Return the [X, Y] coordinate for the center point of the cell that contains the specified text.  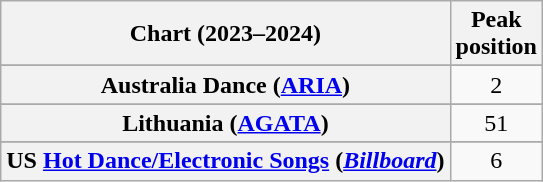
51 [496, 123]
Australia Dance (ARIA) [226, 85]
Lithuania (AGATA) [226, 123]
6 [496, 161]
Chart (2023–2024) [226, 34]
US Hot Dance/Electronic Songs (Billboard) [226, 161]
Peakposition [496, 34]
2 [496, 85]
